Find where the given text appears and provide that cell's center as (x, y) coordinate. 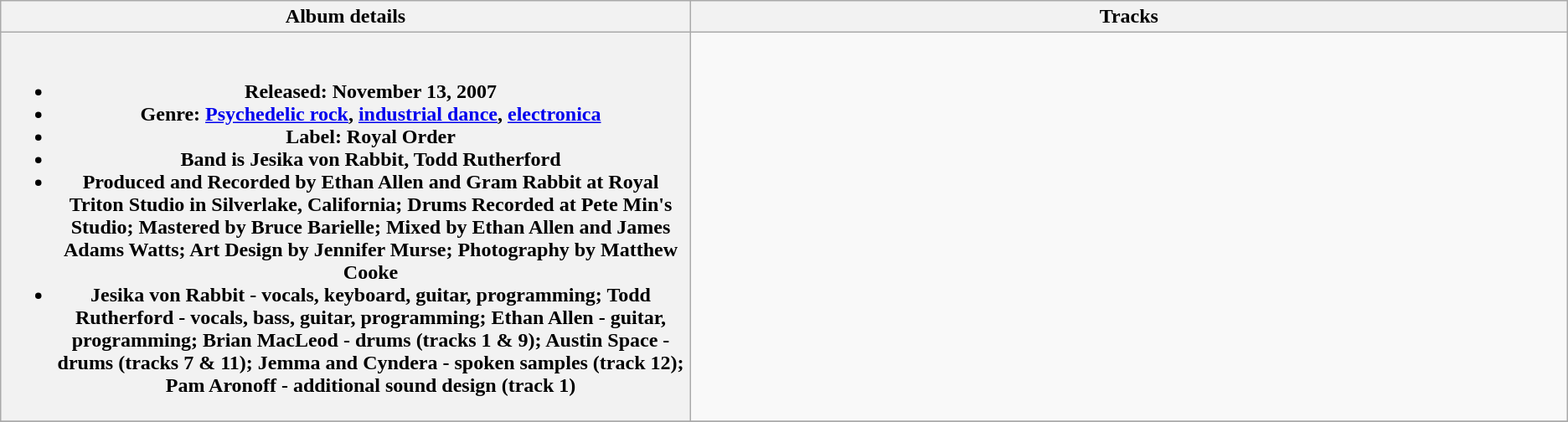
Album details (346, 17)
Tracks (1129, 17)
